Pinpoint the cell where the given text exists, returning its (X, Y) midpoint coordinate. 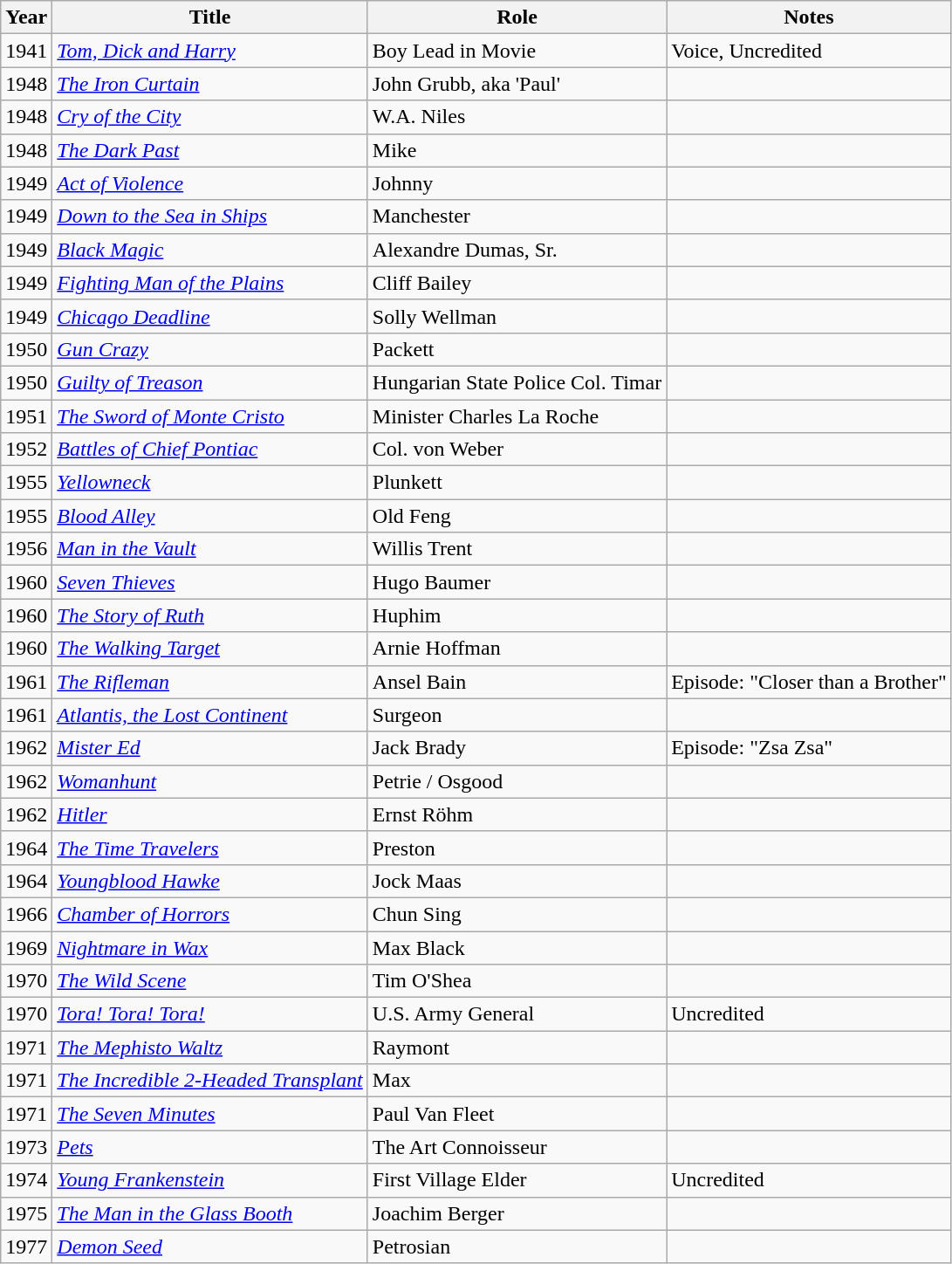
1941 (26, 51)
Nightmare in Wax (209, 947)
Preston (517, 848)
Johnny (517, 183)
Fighting Man of the Plains (209, 283)
1974 (26, 1180)
Young Frankenstein (209, 1180)
Ernst Röhm (517, 814)
The Dark Past (209, 150)
Yellowneck (209, 483)
Cliff Bailey (517, 283)
W.A. Niles (517, 117)
Tom, Dick and Harry (209, 51)
Chamber of Horrors (209, 914)
1956 (26, 549)
Mike (517, 150)
Jack Brady (517, 748)
Manchester (517, 216)
Black Magic (209, 250)
1966 (26, 914)
Jock Maas (517, 881)
Man in the Vault (209, 549)
Title (209, 17)
John Grubb, aka 'Paul' (517, 84)
Hugo Baumer (517, 582)
Episode: "Closer than a Brother" (810, 682)
Chicago Deadline (209, 316)
Blood Alley (209, 516)
Down to the Sea in Ships (209, 216)
Pets (209, 1147)
Demon Seed (209, 1247)
Role (517, 17)
Youngblood Hawke (209, 881)
Gun Crazy (209, 349)
Guilty of Treason (209, 382)
The Time Travelers (209, 848)
The Mephisto Waltz (209, 1048)
Atlantis, the Lost Continent (209, 715)
1951 (26, 416)
Willis Trent (517, 549)
The Man in the Glass Booth (209, 1213)
Womanhunt (209, 781)
First Village Elder (517, 1180)
Notes (810, 17)
1952 (26, 450)
Col. von Weber (517, 450)
The Rifleman (209, 682)
Arnie Hoffman (517, 649)
Max Black (517, 947)
Hitler (209, 814)
Huphim (517, 615)
The Wild Scene (209, 981)
Paul Van Fleet (517, 1114)
Battles of Chief Pontiac (209, 450)
Seven Thieves (209, 582)
Solly Wellman (517, 316)
The Sword of Monte Cristo (209, 416)
The Walking Target (209, 649)
Old Feng (517, 516)
U.S. Army General (517, 1014)
Petrosian (517, 1247)
1969 (26, 947)
Ansel Bain (517, 682)
Joachim Berger (517, 1213)
1977 (26, 1247)
The Incredible 2-Headed Transplant (209, 1081)
Mister Ed (209, 748)
Year (26, 17)
Minister Charles La Roche (517, 416)
1975 (26, 1213)
Chun Sing (517, 914)
Packett (517, 349)
Petrie / Osgood (517, 781)
Voice, Uncredited (810, 51)
Tim O'Shea (517, 981)
Tora! Tora! Tora! (209, 1014)
Cry of the City (209, 117)
The Story of Ruth (209, 615)
Boy Lead in Movie (517, 51)
Act of Violence (209, 183)
Raymont (517, 1048)
Alexandre Dumas, Sr. (517, 250)
The Art Connoisseur (517, 1147)
The Iron Curtain (209, 84)
Episode: "Zsa Zsa" (810, 748)
Surgeon (517, 715)
Plunkett (517, 483)
1973 (26, 1147)
The Seven Minutes (209, 1114)
Hungarian State Police Col. Timar (517, 382)
Max (517, 1081)
